Output the (X, Y) coordinate of the center of the cell containing the given text.  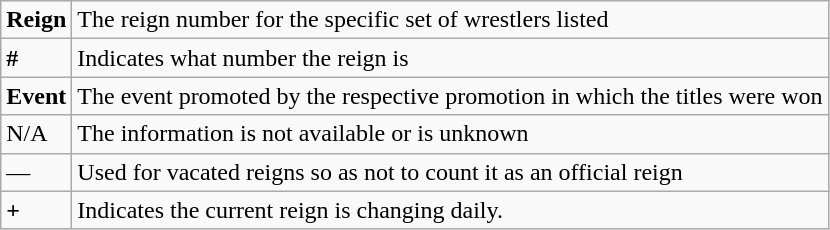
Reign (36, 20)
Event (36, 96)
+ (36, 210)
The reign number for the specific set of wrestlers listed (450, 20)
The information is not available or is unknown (450, 134)
N/A (36, 134)
# (36, 58)
The event promoted by the respective promotion in which the titles were won (450, 96)
— (36, 172)
Indicates what number the reign is (450, 58)
Used for vacated reigns so as not to count it as an official reign (450, 172)
Indicates the current reign is changing daily. (450, 210)
